Extract the (x, y) coordinate from the center of the cell holding the provided text.  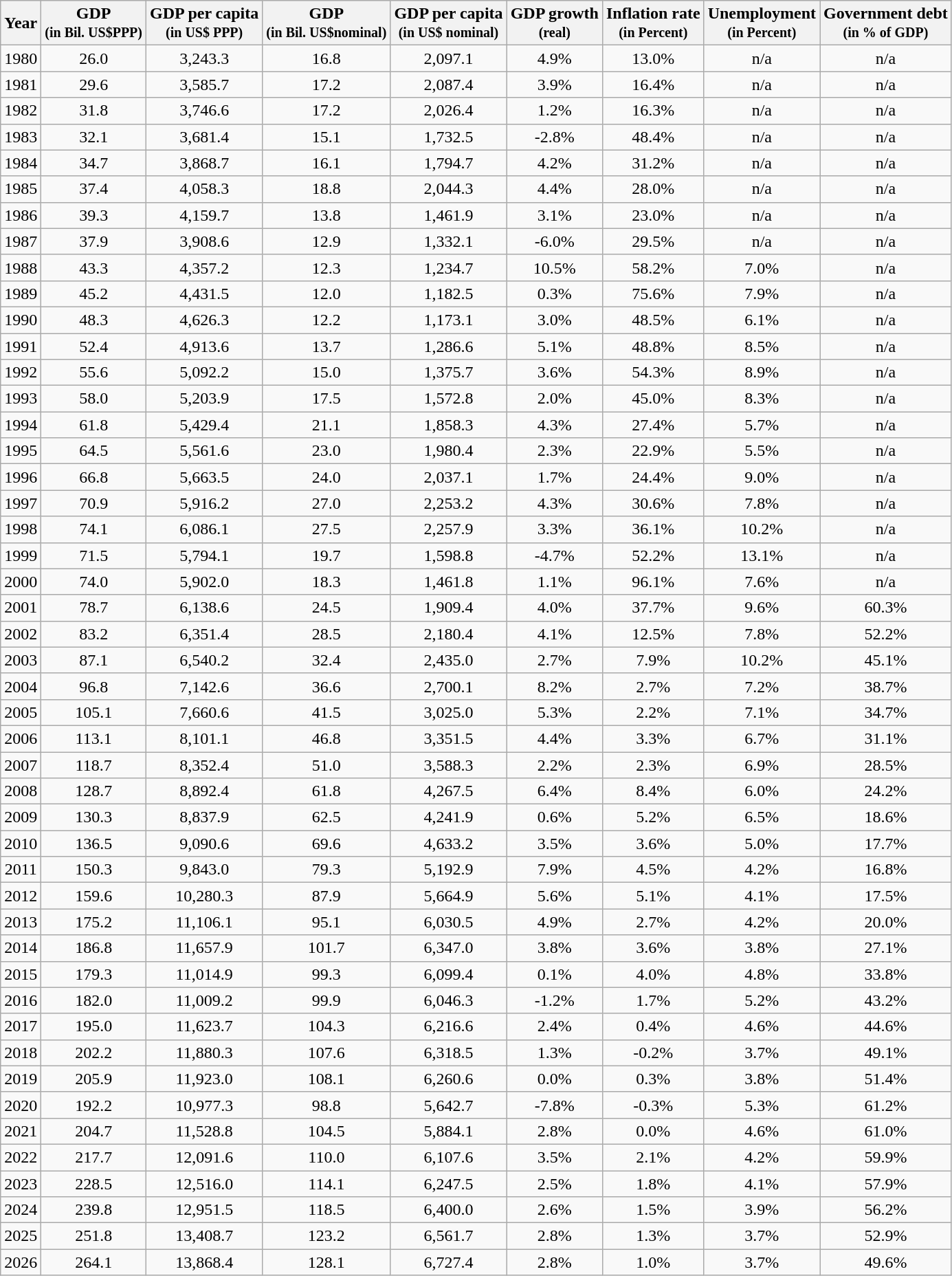
1.8% (653, 1183)
1998 (21, 529)
8.9% (762, 373)
13.7 (326, 346)
5,429.4 (205, 425)
-4.7% (554, 555)
264.1 (93, 1262)
5.0% (762, 844)
6.0% (762, 791)
26.0 (93, 58)
1,182.5 (448, 294)
6,030.5 (448, 922)
192.2 (93, 1105)
8.3% (762, 399)
58.0 (93, 399)
9.0% (762, 477)
39.3 (93, 215)
1990 (21, 320)
3,908.6 (205, 241)
6,351.4 (205, 634)
4,058.3 (205, 189)
2022 (21, 1157)
1,332.1 (448, 241)
1,461.9 (448, 215)
11,014.9 (205, 974)
5.5% (762, 451)
5,092.2 (205, 373)
2015 (21, 974)
34.7 (93, 163)
37.9 (93, 241)
1988 (21, 267)
11,623.7 (205, 1026)
2002 (21, 634)
3.0% (554, 320)
130.3 (93, 817)
44.6% (886, 1026)
2014 (21, 948)
37.7% (653, 608)
1991 (21, 346)
1,375.7 (448, 373)
7.2% (762, 686)
31.8 (93, 111)
2011 (21, 870)
1,598.8 (448, 555)
2017 (21, 1026)
2,097.1 (448, 58)
113.1 (93, 738)
1985 (21, 189)
78.7 (93, 608)
11,009.2 (205, 1000)
46.8 (326, 738)
1.1% (554, 582)
7.0% (762, 267)
2025 (21, 1236)
12.9 (326, 241)
20.0% (886, 922)
2020 (21, 1105)
49.6% (886, 1262)
6.9% (762, 765)
83.2 (93, 634)
13.8 (326, 215)
228.5 (93, 1183)
1994 (21, 425)
6,138.6 (205, 608)
1.5% (653, 1210)
4,241.9 (448, 817)
2.4% (554, 1026)
38.7% (886, 686)
6,347.0 (448, 948)
5,916.2 (205, 503)
6,107.6 (448, 1157)
4,159.7 (205, 215)
13.1% (762, 555)
8.5% (762, 346)
52.9% (886, 1236)
2026 (21, 1262)
15.0 (326, 373)
6.5% (762, 817)
61.0% (886, 1131)
74.1 (93, 529)
48.8% (653, 346)
12.3 (326, 267)
95.1 (326, 922)
202.2 (93, 1053)
70.9 (93, 503)
2,700.1 (448, 686)
74.0 (93, 582)
23.0 (326, 451)
31.1% (886, 738)
GDP(in Bil. US$PPP) (93, 23)
5,902.0 (205, 582)
18.3 (326, 582)
1984 (21, 163)
Unemployment(in Percent) (762, 23)
5.6% (554, 896)
8.4% (653, 791)
10,977.3 (205, 1105)
96.8 (93, 686)
6.4% (554, 791)
104.5 (326, 1131)
114.1 (326, 1183)
3,585.7 (205, 85)
1987 (21, 241)
3.1% (554, 215)
1982 (21, 111)
7.6% (762, 582)
-1.2% (554, 1000)
16.1 (326, 163)
128.1 (326, 1262)
8,837.9 (205, 817)
12,091.6 (205, 1157)
2,026.4 (448, 111)
16.3% (653, 111)
11,923.0 (205, 1079)
1981 (21, 85)
8,101.1 (205, 738)
49.1% (886, 1053)
179.3 (93, 974)
62.5 (326, 817)
6.7% (762, 738)
5.7% (762, 425)
6,260.6 (448, 1079)
18.6% (886, 817)
1996 (21, 477)
54.3% (653, 373)
13,868.4 (205, 1262)
1,461.8 (448, 582)
31.2% (653, 163)
2000 (21, 582)
4,626.3 (205, 320)
36.1% (653, 529)
175.2 (93, 922)
3,588.3 (448, 765)
79.3 (326, 870)
2001 (21, 608)
1.0% (653, 1262)
6,099.4 (448, 974)
1,234.7 (448, 267)
18.8 (326, 189)
21.1 (326, 425)
52.4 (93, 346)
2003 (21, 660)
5,192.9 (448, 870)
4.5% (653, 870)
1989 (21, 294)
99.3 (326, 974)
30.6% (653, 503)
1986 (21, 215)
128.7 (93, 791)
29.6 (93, 85)
1995 (21, 451)
6,540.2 (205, 660)
7,142.6 (205, 686)
28.5 (326, 634)
34.7% (886, 712)
32.1 (93, 137)
1,572.8 (448, 399)
2,037.1 (448, 477)
GDP per capita(in US$ nominal) (448, 23)
5,663.5 (205, 477)
22.9% (653, 451)
1,286.6 (448, 346)
195.0 (93, 1026)
3,681.4 (205, 137)
43.2% (886, 1000)
4.8% (762, 974)
61.2% (886, 1105)
Year (21, 23)
107.6 (326, 1053)
16.8 (326, 58)
2024 (21, 1210)
56.2% (886, 1210)
29.5% (653, 241)
12.5% (653, 634)
1993 (21, 399)
251.8 (93, 1236)
2013 (21, 922)
7.1% (762, 712)
4,633.2 (448, 844)
2023 (21, 1183)
-6.0% (554, 241)
11,106.1 (205, 922)
6,561.7 (448, 1236)
-0.3% (653, 1105)
57.9% (886, 1183)
6,086.1 (205, 529)
24.5 (326, 608)
37.4 (93, 189)
105.1 (93, 712)
6,318.5 (448, 1053)
205.9 (93, 1079)
2,087.4 (448, 85)
48.5% (653, 320)
2018 (21, 1053)
Government debt(in % of GDP) (886, 23)
2,253.2 (448, 503)
10,280.3 (205, 896)
GDP per capita(in US$ PPP) (205, 23)
41.5 (326, 712)
5,794.1 (205, 555)
51.4% (886, 1079)
16.4% (653, 85)
204.7 (93, 1131)
12.0 (326, 294)
1999 (21, 555)
Inflation rate(in Percent) (653, 23)
8.2% (554, 686)
12,516.0 (205, 1183)
3,868.7 (205, 163)
1997 (21, 503)
17.7% (886, 844)
5,884.1 (448, 1131)
6.1% (762, 320)
4,267.5 (448, 791)
1992 (21, 373)
28.5% (886, 765)
24.0 (326, 477)
2021 (21, 1131)
24.2% (886, 791)
186.8 (93, 948)
17.5% (886, 896)
11,657.9 (205, 948)
48.3 (93, 320)
7,660.6 (205, 712)
GDP(in Bil. US$nominal) (326, 23)
2012 (21, 896)
217.7 (93, 1157)
5,664.9 (448, 896)
136.5 (93, 844)
118.5 (326, 1210)
1980 (21, 58)
9,090.6 (205, 844)
60.3% (886, 608)
104.3 (326, 1026)
4,913.6 (205, 346)
36.6 (326, 686)
1,794.7 (448, 163)
32.4 (326, 660)
87.1 (93, 660)
9.6% (762, 608)
64.5 (93, 451)
0.6% (554, 817)
-0.2% (653, 1053)
-7.8% (554, 1105)
55.6 (93, 373)
3,243.3 (205, 58)
101.7 (326, 948)
45.2 (93, 294)
2008 (21, 791)
3,746.6 (205, 111)
13.0% (653, 58)
2004 (21, 686)
11,880.3 (205, 1053)
4,357.2 (205, 267)
1,909.4 (448, 608)
19.7 (326, 555)
182.0 (93, 1000)
2.6% (554, 1210)
4,431.5 (205, 294)
6,400.0 (448, 1210)
10.5% (554, 267)
27.5 (326, 529)
17.5 (326, 399)
27.4% (653, 425)
6,216.6 (448, 1026)
1,173.1 (448, 320)
2,180.4 (448, 634)
5,203.9 (205, 399)
2005 (21, 712)
16.8% (886, 870)
27.1% (886, 948)
159.6 (93, 896)
28.0% (653, 189)
69.6 (326, 844)
15.1 (326, 137)
6,727.4 (448, 1262)
99.9 (326, 1000)
96.1% (653, 582)
87.9 (326, 896)
59.9% (886, 1157)
51.0 (326, 765)
1,732.5 (448, 137)
71.5 (93, 555)
2,435.0 (448, 660)
2.0% (554, 399)
48.4% (653, 137)
2007 (21, 765)
11,528.8 (205, 1131)
0.4% (653, 1026)
-2.8% (554, 137)
12,951.5 (205, 1210)
23.0% (653, 215)
1,980.4 (448, 451)
2016 (21, 1000)
8,352.4 (205, 765)
75.6% (653, 294)
24.4% (653, 477)
2009 (21, 817)
33.8% (886, 974)
123.2 (326, 1236)
2,257.9 (448, 529)
5,642.7 (448, 1105)
45.1% (886, 660)
150.3 (93, 870)
1983 (21, 137)
45.0% (653, 399)
6,046.3 (448, 1000)
118.7 (93, 765)
2,044.3 (448, 189)
66.8 (93, 477)
13,408.7 (205, 1236)
12.2 (326, 320)
0.1% (554, 974)
3,025.0 (448, 712)
110.0 (326, 1157)
1,858.3 (448, 425)
2019 (21, 1079)
5,561.6 (205, 451)
8,892.4 (205, 791)
2.1% (653, 1157)
27.0 (326, 503)
6,247.5 (448, 1183)
58.2% (653, 267)
2010 (21, 844)
9,843.0 (205, 870)
3,351.5 (448, 738)
2006 (21, 738)
GDP growth(real) (554, 23)
98.8 (326, 1105)
239.8 (93, 1210)
43.3 (93, 267)
1.2% (554, 111)
2.5% (554, 1183)
108.1 (326, 1079)
